Locate the cell with the specified text and output its [X, Y] center coordinate. 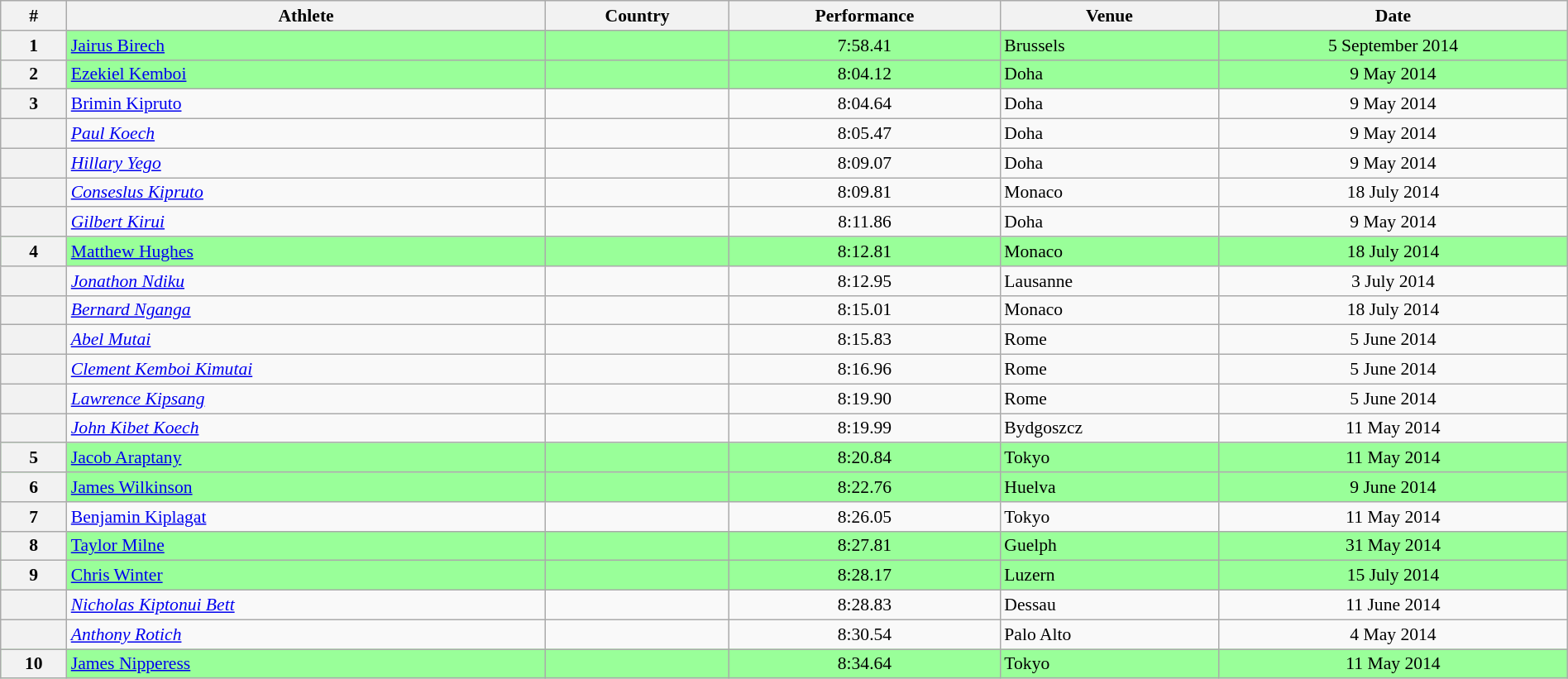
8:28.17 [865, 576]
Date [1394, 16]
Brussels [1109, 45]
2 [34, 74]
4 [34, 251]
Huelva [1109, 487]
Gilbert Kirui [306, 222]
8:15.83 [865, 340]
31 May 2014 [1394, 546]
8:20.84 [865, 458]
7:58.41 [865, 45]
9 [34, 576]
8:15.01 [865, 310]
Clement Kemboi Kimutai [306, 370]
8:19.90 [865, 399]
# [34, 16]
8:27.81 [865, 546]
3 [34, 104]
Bernard Nganga [306, 310]
Performance [865, 16]
8:26.05 [865, 517]
Paul Koech [306, 134]
8:05.47 [865, 134]
Guelph [1109, 546]
Nicholas Kiptonui Bett [306, 605]
3 July 2014 [1394, 281]
8:16.96 [865, 370]
Venue [1109, 16]
Jonathon Ndiku [306, 281]
Jacob Araptany [306, 458]
8:22.76 [865, 487]
Anthony Rotich [306, 634]
Palo Alto [1109, 634]
Jairus Birech [306, 45]
Chris Winter [306, 576]
7 [34, 517]
Hillary Yego [306, 163]
Athlete [306, 16]
6 [34, 487]
15 July 2014 [1394, 576]
James Nipperess [306, 664]
Dessau [1109, 605]
8:28.83 [865, 605]
9 June 2014 [1394, 487]
8:09.81 [865, 193]
8:09.07 [865, 163]
5 September 2014 [1394, 45]
Lausanne [1109, 281]
8:04.12 [865, 74]
5 [34, 458]
8:34.64 [865, 664]
8:30.54 [865, 634]
James Wilkinson [306, 487]
Lawrence Kipsang [306, 399]
10 [34, 664]
Ezekiel Kemboi [306, 74]
Bydgoszcz [1109, 428]
11 June 2014 [1394, 605]
Abel Mutai [306, 340]
Country [637, 16]
1 [34, 45]
Brimin Kipruto [306, 104]
8:12.81 [865, 251]
8:04.64 [865, 104]
John Kibet Koech [306, 428]
Taylor Milne [306, 546]
8:12.95 [865, 281]
Matthew Hughes [306, 251]
4 May 2014 [1394, 634]
8 [34, 546]
Luzern [1109, 576]
Conseslus Kipruto [306, 193]
8:11.86 [865, 222]
Benjamin Kiplagat [306, 517]
8:19.99 [865, 428]
